Identify which cell holds the provided text, then report its (x, y) central coordinate. 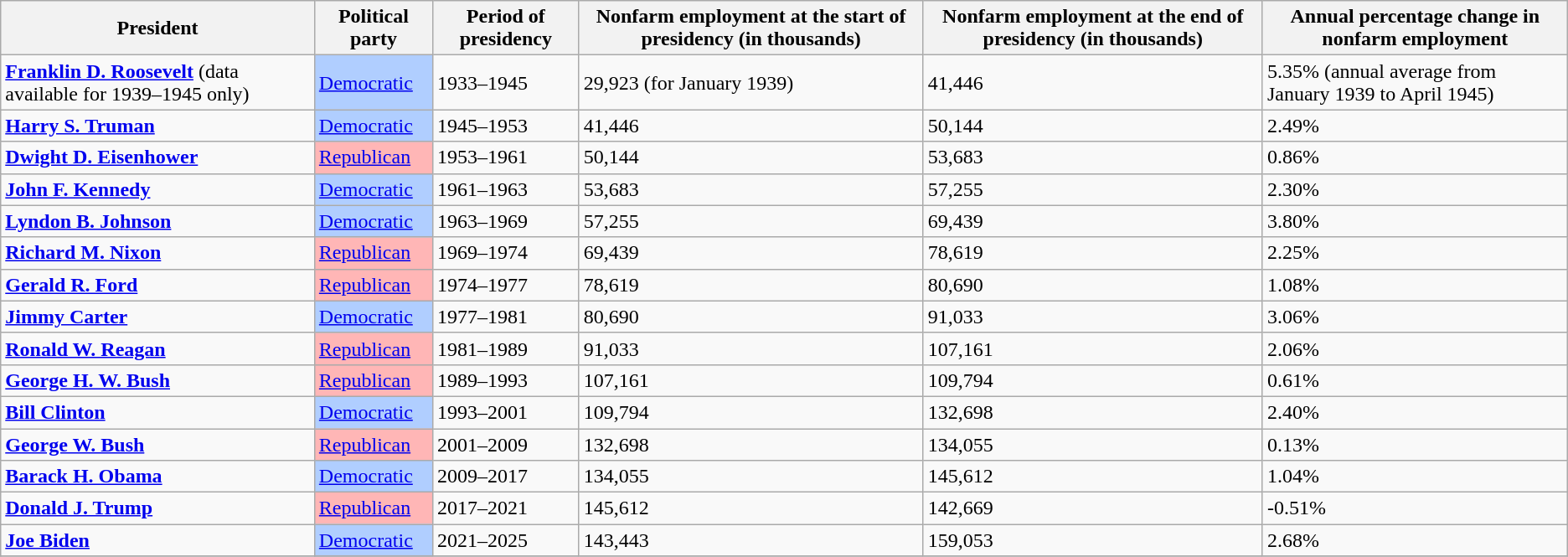
0.13% (1415, 445)
2017–2021 (506, 508)
Annual percentage change in nonfarm employment (1415, 28)
George H. W. Bush (157, 380)
Richard M. Nixon (157, 253)
1.04% (1415, 477)
1963–1969 (506, 221)
2001–2009 (506, 445)
-0.51% (1415, 508)
1993–2001 (506, 412)
2.06% (1415, 348)
Period of presidency (506, 28)
2.49% (1415, 126)
Dwight D. Eisenhower (157, 157)
1977–1981 (506, 317)
5.35% (annual average from January 1939 to April 1945) (1415, 82)
Gerald R. Ford (157, 285)
159,053 (1092, 540)
Joe Biden (157, 540)
29,923 (for January 1939) (750, 82)
Lyndon B. Johnson (157, 221)
President (157, 28)
1981–1989 (506, 348)
0.61% (1415, 380)
Ronald W. Reagan (157, 348)
1.08% (1415, 285)
2021–2025 (506, 540)
2.68% (1415, 540)
1945–1953 (506, 126)
1953–1961 (506, 157)
1933–1945 (506, 82)
2.30% (1415, 189)
1974–1977 (506, 285)
1961–1963 (506, 189)
2.25% (1415, 253)
0.86% (1415, 157)
Nonfarm employment at the end of presidency (in thousands) (1092, 28)
1989–1993 (506, 380)
Harry S. Truman (157, 126)
Franklin D. Roosevelt (data available for 1939–1945 only) (157, 82)
George W. Bush (157, 445)
John F. Kennedy (157, 189)
Nonfarm employment at the start of presidency (in thousands) (750, 28)
2.40% (1415, 412)
Barack H. Obama (157, 477)
143,443 (750, 540)
Political party (374, 28)
3.06% (1415, 317)
142,669 (1092, 508)
3.80% (1415, 221)
Bill Clinton (157, 412)
1969–1974 (506, 253)
2009–2017 (506, 477)
Jimmy Carter (157, 317)
Donald J. Trump (157, 508)
